Locate the cell with the specified text and output its (x, y) center coordinate. 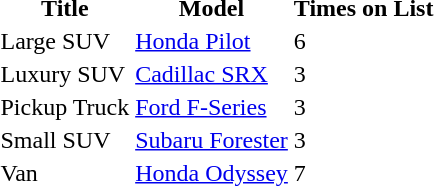
Ford F-Series (212, 107)
Subaru Forester (212, 140)
Cadillac SRX (212, 74)
Honda Pilot (212, 41)
